Pinpoint the cell where the given text exists, returning its [x, y] midpoint coordinate. 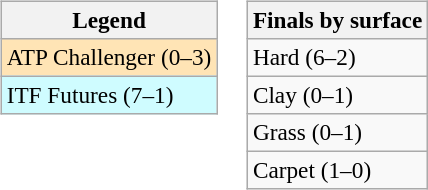
Grass (0–1) [337, 133]
Hard (6–2) [337, 57]
Legend [108, 20]
Finals by surface [337, 20]
ITF Futures (7–1) [108, 95]
ATP Challenger (0–3) [108, 57]
Carpet (1–0) [337, 171]
Clay (0–1) [337, 95]
